Detect which cell encompasses the target text, then output its (x, y) center coordinate. 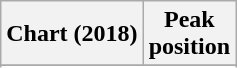
Peak position (189, 34)
Chart (2018) (72, 34)
